Search for the cell housing the specified text and yield its [x, y] center coordinate. 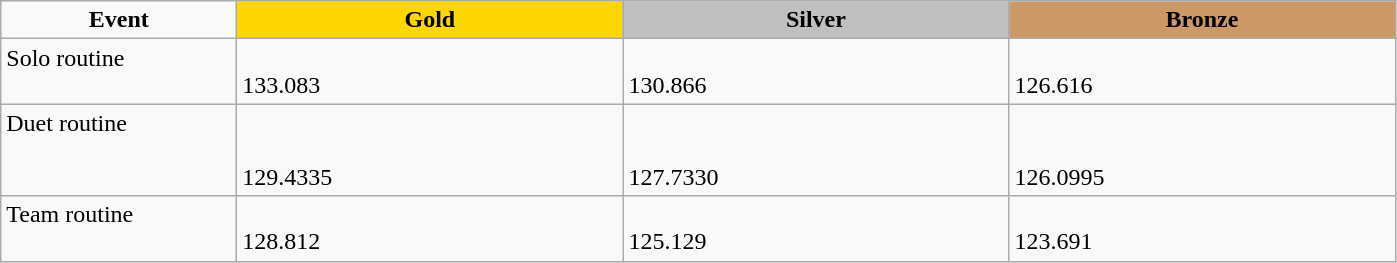
125.129 [816, 228]
126.0995 [1202, 150]
Gold [430, 20]
Solo routine [119, 72]
126.616 [1202, 72]
128.812 [430, 228]
130.866 [816, 72]
Silver [816, 20]
Event [119, 20]
Team routine [119, 228]
133.083 [430, 72]
Duet routine [119, 150]
Bronze [1202, 20]
123.691 [1202, 228]
129.4335 [430, 150]
127.7330 [816, 150]
